Capture the cell that displays the provided text and extract its [x, y] central coordinate. 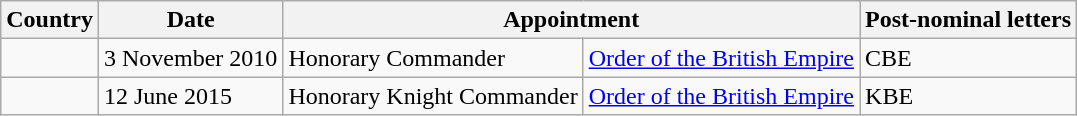
KBE [968, 96]
Date [190, 20]
Appointment [572, 20]
Country [50, 20]
3 November 2010 [190, 58]
Post-nominal letters [968, 20]
Honorary Commander [433, 58]
12 June 2015 [190, 96]
Honorary Knight Commander [433, 96]
CBE [968, 58]
